Extract the (x, y) coordinate from the center of the cell holding the provided text.  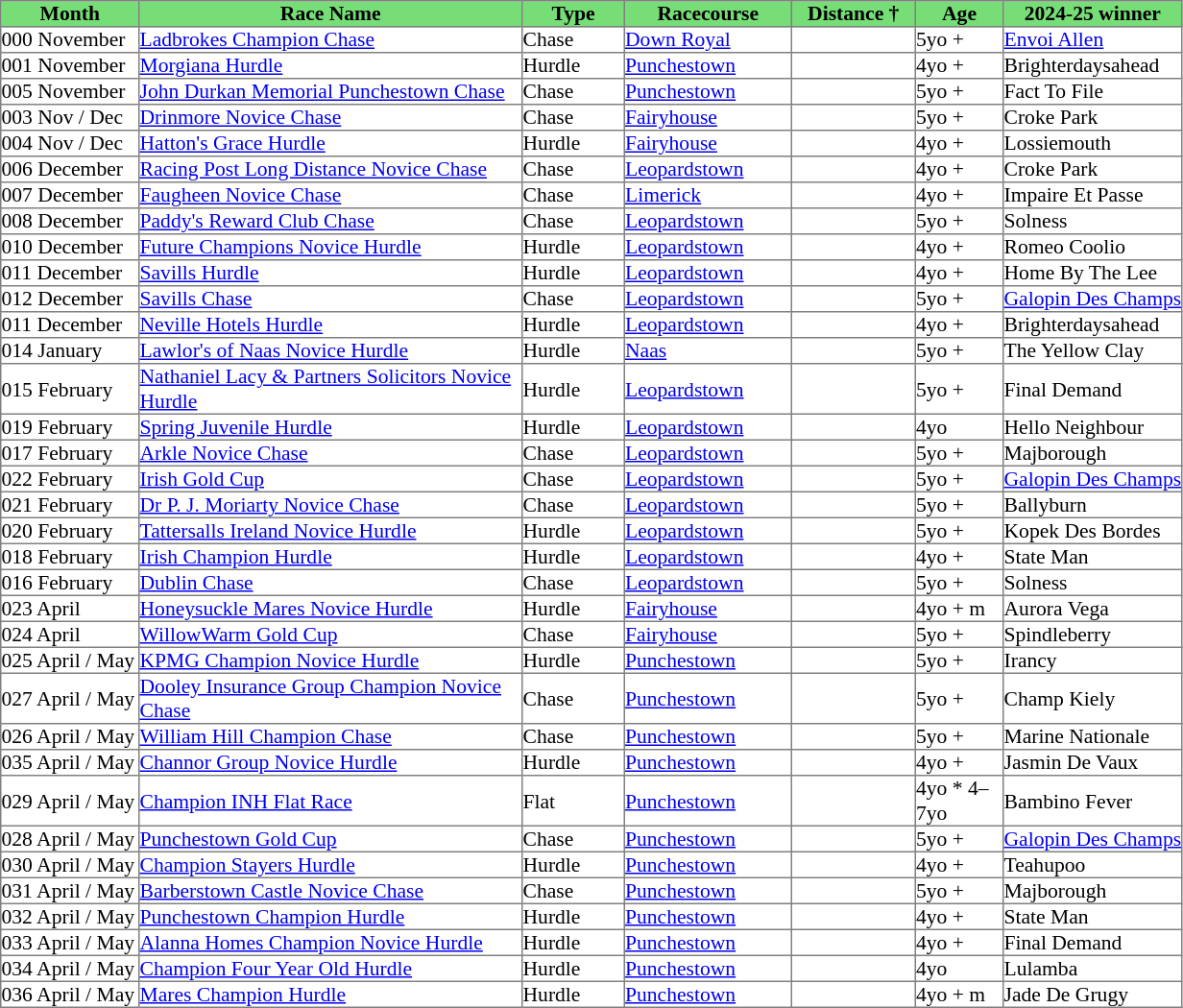
Aurora Vega (1093, 609)
KPMG Champion Novice Hurdle (330, 660)
Irish Champion Hurdle (330, 557)
005 November (70, 92)
Dooley Insurance Group Champion Novice Chase (330, 698)
Honeysuckle Mares Novice Hurdle (330, 609)
2024-25 winner (1093, 13)
012 December (70, 300)
024 April (70, 634)
Month (70, 13)
021 February (70, 505)
Champion INH Flat Race (330, 801)
Drinmore Novice Chase (330, 117)
Jasmin De Vaux (1093, 762)
Romeo Coolio (1093, 248)
017 February (70, 453)
035 April / May (70, 762)
000 November (70, 40)
007 December (70, 196)
The Yellow Clay (1093, 351)
Tattersalls Ireland Novice Hurdle (330, 530)
023 April (70, 609)
Punchestown Champion Hurdle (330, 916)
020 February (70, 530)
Neville Hotels Hurdle (330, 324)
Type (573, 13)
Paddy's Reward Club Chase (330, 221)
4yo * 4–7yo (959, 801)
Future Champions Novice Hurdle (330, 248)
Distance † (853, 13)
Impaire Et Passe (1093, 196)
Dr P. J. Moriarty Novice Chase (330, 505)
Savills Chase (330, 300)
Alanna Homes Champion Novice Hurdle (330, 943)
Dublin Chase (330, 582)
Spring Juvenile Hurdle (330, 426)
Teahupoo (1093, 864)
Down Royal (708, 40)
010 December (70, 248)
031 April / May (70, 891)
WillowWarm Gold Cup (330, 634)
Fact To File (1093, 92)
003 Nov / Dec (70, 117)
Irish Gold Cup (330, 478)
034 April / May (70, 968)
Savills Hurdle (330, 273)
014 January (70, 351)
001 November (70, 65)
004 Nov / Dec (70, 144)
019 February (70, 426)
Barberstown Castle Novice Chase (330, 891)
028 April / May (70, 839)
022 February (70, 478)
027 April / May (70, 698)
Ballyburn (1093, 505)
026 April / May (70, 737)
Hello Neighbour (1093, 426)
Champion Four Year Old Hurdle (330, 968)
Racing Post Long Distance Novice Chase (330, 169)
Irancy (1093, 660)
William Hill Champion Chase (330, 737)
Age (959, 13)
Naas (708, 351)
032 April / May (70, 916)
033 April / May (70, 943)
Nathaniel Lacy & Partners Solicitors Novice Hurdle (330, 389)
Morgiana Hurdle (330, 65)
Ladbrokes Champion Chase (330, 40)
Lossiemouth (1093, 144)
Racecourse (708, 13)
Spindleberry (1093, 634)
Flat (573, 801)
Race Name (330, 13)
Champion Stayers Hurdle (330, 864)
Kopek Des Bordes (1093, 530)
015 February (70, 389)
Channor Group Novice Hurdle (330, 762)
Envoi Allen (1093, 40)
Mares Champion Hurdle (330, 995)
025 April / May (70, 660)
Arkle Novice Chase (330, 453)
Faugheen Novice Chase (330, 196)
Hatton's Grace Hurdle (330, 144)
Bambino Fever (1093, 801)
029 April / May (70, 801)
Lulamba (1093, 968)
036 April / May (70, 995)
Marine Nationale (1093, 737)
John Durkan Memorial Punchestown Chase (330, 92)
018 February (70, 557)
Champ Kiely (1093, 698)
016 February (70, 582)
Punchestown Gold Cup (330, 839)
Limerick (708, 196)
030 April / May (70, 864)
Jade De Grugy (1093, 995)
008 December (70, 221)
Home By The Lee (1093, 273)
006 December (70, 169)
Lawlor's of Naas Novice Hurdle (330, 351)
